Determine the [X, Y] coordinate at the center of the cell enclosing the given text.  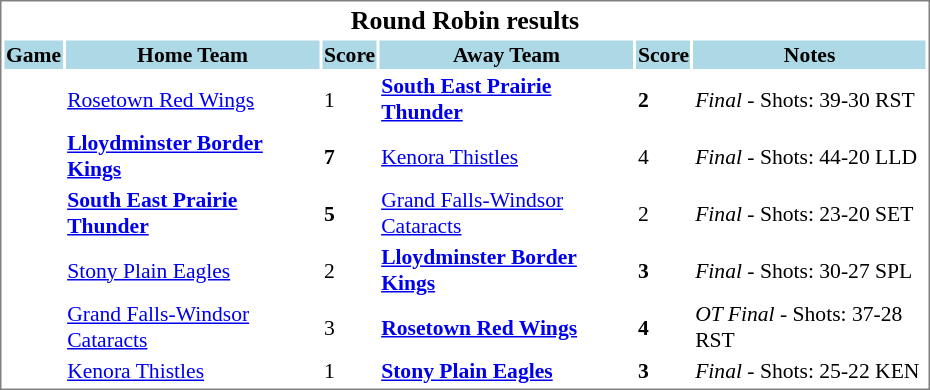
Game [33, 54]
5 [349, 213]
Home Team [193, 54]
Final - Shots: 25-22 KEN [810, 371]
OT Final - Shots: 37-28 RST [810, 327]
Notes [810, 54]
Final - Shots: 39-30 RST [810, 99]
Final - Shots: 23-20 SET [810, 213]
Round Robin results [464, 20]
Final - Shots: 44-20 LLD [810, 156]
Away Team [507, 54]
Final - Shots: 30-27 SPL [810, 270]
7 [349, 156]
